From the cell containing the given text, extract its center point as (x, y) coordinate. 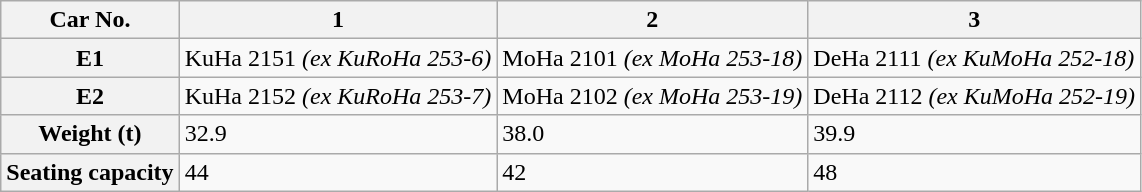
3 (974, 20)
Car No. (90, 20)
DeHa 2111 (ex KuMoHa 252-18) (974, 58)
KuHa 2152 (ex KuRoHa 253-7) (338, 96)
MoHa 2101 (ex MoHa 253-18) (652, 58)
2 (652, 20)
MoHa 2102 (ex MoHa 253-19) (652, 96)
42 (652, 172)
KuHa 2151 (ex KuRoHa 253-6) (338, 58)
38.0 (652, 134)
39.9 (974, 134)
E2 (90, 96)
Weight (t) (90, 134)
48 (974, 172)
DeHa 2112 (ex KuMoHa 252-19) (974, 96)
32.9 (338, 134)
E1 (90, 58)
44 (338, 172)
1 (338, 20)
Seating capacity (90, 172)
